Capture the cell that displays the provided text and extract its [x, y] central coordinate. 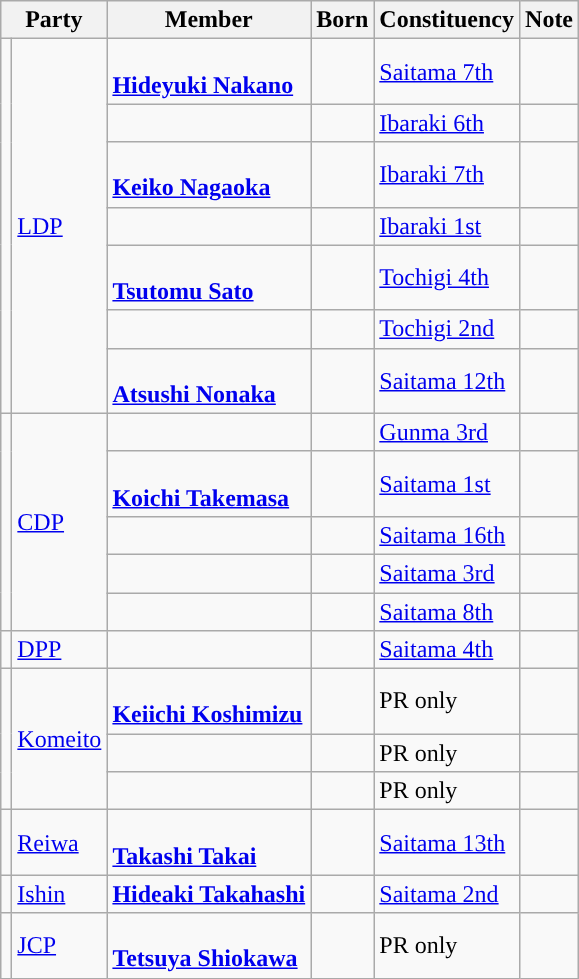
Takashi Takai [209, 842]
Constituency [447, 20]
Saitama 16th [447, 535]
Saitama 12th [447, 380]
DPP [60, 650]
Komeito [60, 740]
Tetsuya Shiokawa [209, 946]
Tochigi 2nd [447, 329]
Member [209, 20]
Hideaki Takahashi [209, 894]
Ibaraki 7th [447, 174]
Keiko Nagaoka [209, 174]
Saitama 3rd [447, 573]
Saitama 7th [447, 72]
Party [54, 20]
Reiwa [60, 842]
Keiichi Koshimizu [209, 702]
Ishin [60, 894]
Koichi Takemasa [209, 484]
LDP [60, 226]
Gunma 3rd [447, 432]
Saitama 13th [447, 842]
Saitama 4th [447, 650]
Atsushi Nonaka [209, 380]
Saitama 1st [447, 484]
Ibaraki 6th [447, 123]
Note [550, 20]
CDP [60, 522]
Born [342, 20]
JCP [60, 946]
Ibaraki 1st [447, 226]
Tsutomu Sato [209, 278]
Hideyuki Nakano [209, 72]
Saitama 2nd [447, 894]
Saitama 8th [447, 611]
Tochigi 4th [447, 278]
